From the cell containing the given text, extract its center point as (X, Y) coordinate. 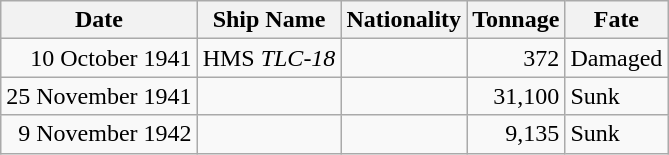
Tonnage (516, 20)
Damaged (616, 58)
372 (516, 58)
Fate (616, 20)
9 November 1942 (99, 134)
9,135 (516, 134)
HMS TLC-18 (269, 58)
25 November 1941 (99, 96)
31,100 (516, 96)
Nationality (404, 20)
10 October 1941 (99, 58)
Ship Name (269, 20)
Date (99, 20)
